Search for the cell housing the specified text and yield its (x, y) center coordinate. 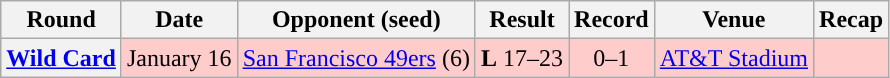
0–1 (612, 58)
Opponent (seed) (356, 20)
L 17–23 (522, 58)
Result (522, 20)
Wild Card (62, 58)
Round (62, 20)
Venue (734, 20)
January 16 (179, 58)
San Francisco 49ers (6) (356, 58)
Record (612, 20)
Date (179, 20)
AT&T Stadium (734, 58)
Recap (852, 20)
